Extract the [X, Y] coordinate from the center of the cell holding the provided text.  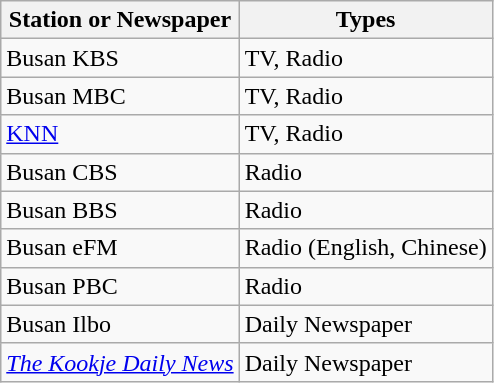
Types [366, 20]
Station or Newspaper [120, 20]
Busan PBC [120, 286]
The Kookje Daily News [120, 362]
Busan Ilbo [120, 324]
KNN [120, 134]
Busan CBS [120, 172]
Radio (English, Chinese) [366, 248]
Busan eFM [120, 248]
Busan MBC [120, 96]
Busan BBS [120, 210]
Busan KBS [120, 58]
